For the text-containing cell, return its midpoint in [x, y] coordinate format. 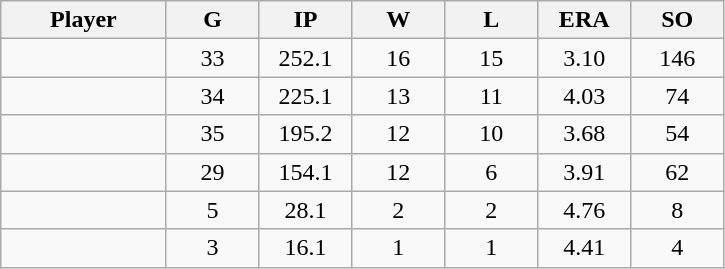
3.91 [584, 172]
29 [212, 172]
154.1 [306, 172]
28.1 [306, 210]
15 [492, 58]
146 [678, 58]
L [492, 20]
11 [492, 96]
74 [678, 96]
252.1 [306, 58]
8 [678, 210]
ERA [584, 20]
16.1 [306, 248]
3.10 [584, 58]
G [212, 20]
195.2 [306, 134]
IP [306, 20]
33 [212, 58]
16 [398, 58]
3.68 [584, 134]
4.03 [584, 96]
62 [678, 172]
3 [212, 248]
W [398, 20]
5 [212, 210]
SO [678, 20]
6 [492, 172]
Player [84, 20]
54 [678, 134]
34 [212, 96]
4.76 [584, 210]
4 [678, 248]
225.1 [306, 96]
4.41 [584, 248]
13 [398, 96]
35 [212, 134]
10 [492, 134]
